Detect which cell encompasses the target text, then output its [X, Y] center coordinate. 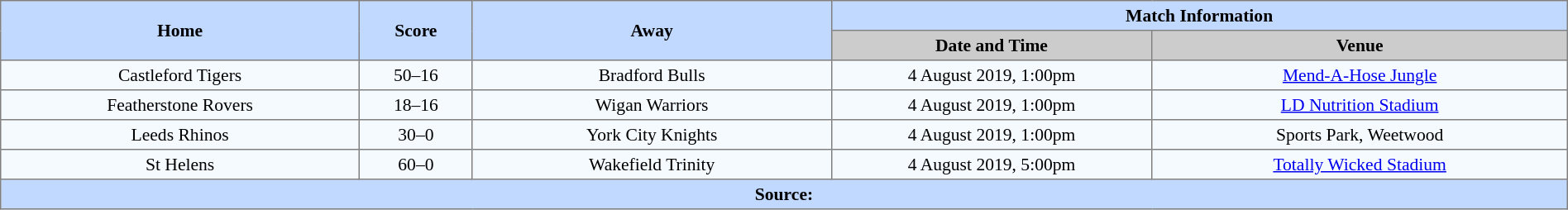
St Helens [180, 165]
Away [652, 31]
60–0 [415, 165]
Date and Time [992, 45]
Wakefield Trinity [652, 165]
Venue [1360, 45]
Wigan Warriors [652, 105]
Source: [784, 194]
18–16 [415, 105]
LD Nutrition Stadium [1360, 105]
Leeds Rhinos [180, 135]
Mend-A-Hose Jungle [1360, 75]
Home [180, 31]
Castleford Tigers [180, 75]
Bradford Bulls [652, 75]
Score [415, 31]
Featherstone Rovers [180, 105]
30–0 [415, 135]
Match Information [1199, 16]
York City Knights [652, 135]
Sports Park, Weetwood [1360, 135]
50–16 [415, 75]
Totally Wicked Stadium [1360, 165]
4 August 2019, 5:00pm [992, 165]
